Pinpoint the cell where the given text exists, returning its [X, Y] midpoint coordinate. 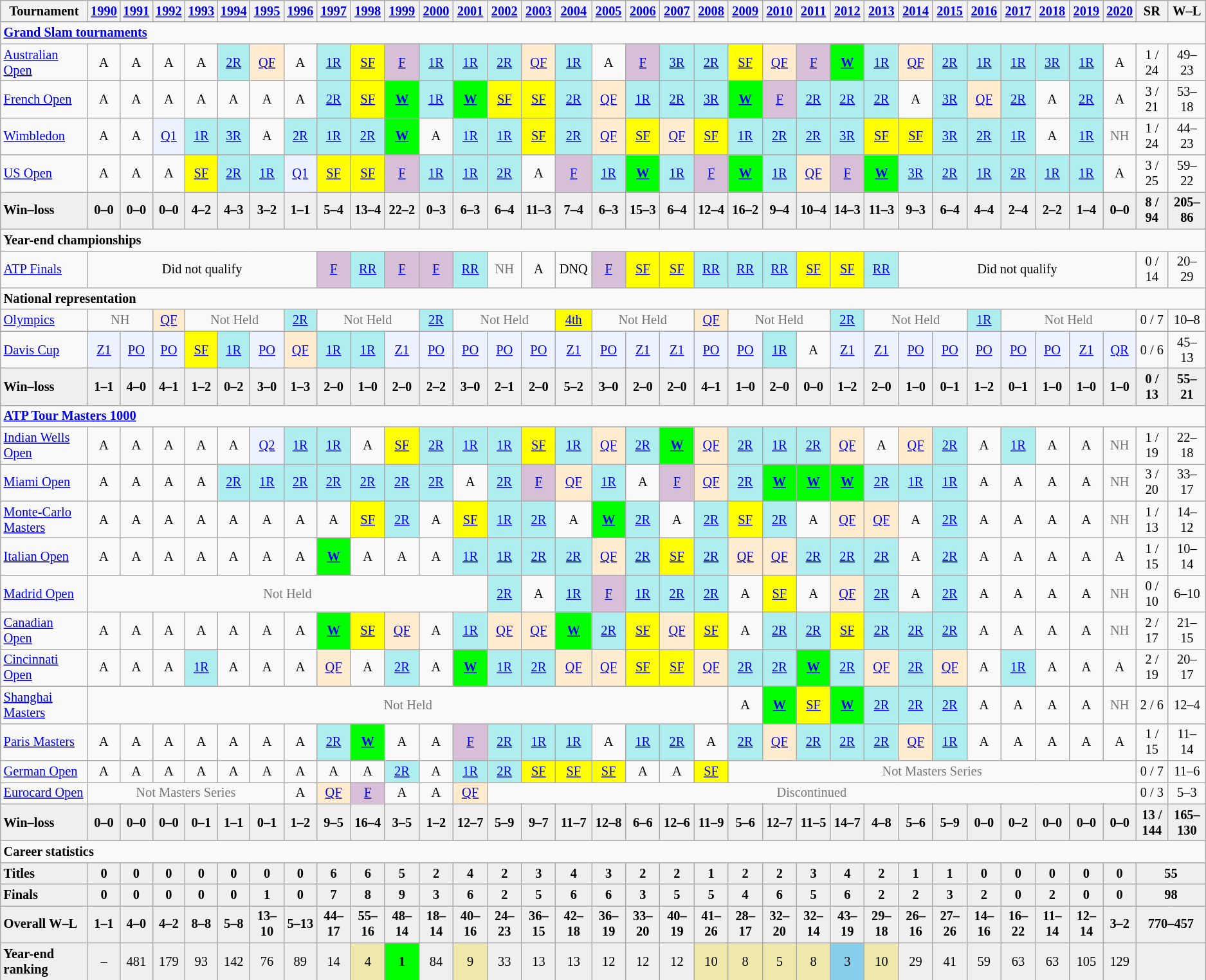
1 / 19 [1152, 446]
89 [300, 961]
48–14 [401, 924]
8 / 94 [1152, 210]
11–9 [711, 822]
45–13 [1187, 350]
Grand Slam tournaments [603, 33]
6–10 [1187, 594]
16–2 [745, 210]
1992 [169, 11]
11–7 [574, 822]
36–15 [539, 924]
53–18 [1187, 99]
2003 [539, 11]
98 [1171, 895]
29–18 [881, 924]
15–3 [643, 210]
14–16 [984, 924]
40–16 [471, 924]
Finals [44, 895]
Shanghai Masters [44, 705]
2017 [1018, 11]
2018 [1052, 11]
1993 [201, 11]
6–6 [643, 822]
2006 [643, 11]
9–7 [539, 822]
84 [436, 961]
32–20 [780, 924]
Career statistics [603, 851]
5–3 [1187, 793]
770–457 [1171, 924]
76 [266, 961]
12–8 [608, 822]
13–4 [368, 210]
59–22 [1187, 174]
36–19 [608, 924]
11–5 [813, 822]
2012 [848, 11]
93 [201, 961]
Australian Open [44, 62]
4–4 [984, 210]
Eurocard Open [44, 793]
1 / 13 [1152, 520]
1994 [233, 11]
3 / 25 [1152, 174]
2013 [881, 11]
43–19 [848, 924]
2005 [608, 11]
3–5 [401, 822]
2015 [949, 11]
33–20 [643, 924]
0–3 [436, 210]
0 / 14 [1152, 269]
4–3 [233, 210]
10–14 [1187, 556]
13 / 144 [1152, 822]
10–4 [813, 210]
2 / 17 [1152, 631]
481 [136, 961]
2–4 [1018, 210]
14 [333, 961]
44–17 [333, 924]
11–6 [1187, 771]
1–4 [1086, 210]
French Open [44, 99]
22–2 [401, 210]
2020 [1119, 11]
Discontinued [812, 793]
10–8 [1187, 320]
National representation [603, 298]
2004 [574, 11]
16–4 [368, 822]
5–13 [300, 924]
5–4 [333, 210]
9–3 [916, 210]
18–14 [436, 924]
14–3 [848, 210]
20–29 [1187, 269]
0 / 13 [1152, 386]
1998 [368, 11]
12–14 [1086, 924]
2010 [780, 11]
0 / 3 [1152, 793]
1997 [333, 11]
German Open [44, 771]
165–130 [1187, 822]
5–8 [233, 924]
14–7 [848, 822]
ATP Finals [44, 269]
SR [1152, 11]
205–86 [1187, 210]
Paris Masters [44, 742]
179 [169, 961]
27–26 [949, 924]
3 / 21 [1152, 99]
44–23 [1187, 136]
2 / 19 [1152, 667]
8–8 [201, 924]
29 [916, 961]
4th [574, 320]
1–3 [300, 386]
13–10 [266, 924]
28–17 [745, 924]
2009 [745, 11]
42–18 [574, 924]
59 [984, 961]
Tournament [44, 11]
2008 [711, 11]
2014 [916, 11]
ATP Tour Masters 1000 [603, 416]
2011 [813, 11]
Italian Open [44, 556]
2007 [677, 11]
2000 [436, 11]
2019 [1086, 11]
33–17 [1187, 482]
3 / 20 [1152, 482]
24–23 [504, 924]
1996 [300, 11]
32–14 [813, 924]
7–4 [574, 210]
DNQ [574, 269]
1990 [104, 11]
QR [1119, 350]
W–L [1187, 11]
55 [1171, 873]
Overall W–L [44, 924]
2002 [504, 11]
Cincinnati Open [44, 667]
– [104, 961]
Monte-Carlo Masters [44, 520]
2016 [984, 11]
Wimbledon [44, 136]
9–5 [333, 822]
2–1 [504, 386]
2001 [471, 11]
Davis Cup [44, 350]
Indian Wells Open [44, 446]
US Open [44, 174]
12–6 [677, 822]
9–4 [780, 210]
4–8 [881, 822]
2 / 6 [1152, 705]
Miami Open [44, 482]
1991 [136, 11]
14–12 [1187, 520]
5–2 [574, 386]
Madrid Open [44, 594]
33 [504, 961]
1999 [401, 11]
1995 [266, 11]
41 [949, 961]
41–26 [711, 924]
Year-end ranking [44, 961]
Olympics [44, 320]
21–15 [1187, 631]
55–16 [368, 924]
40–19 [677, 924]
26–16 [916, 924]
16–22 [1018, 924]
129 [1119, 961]
Canadian Open [44, 631]
7 [333, 895]
22–18 [1187, 446]
105 [1086, 961]
49–23 [1187, 62]
Year-end championships [603, 240]
Titles [44, 873]
55–21 [1187, 386]
142 [233, 961]
Q2 [266, 446]
20–17 [1187, 667]
0 / 10 [1152, 594]
0 / 6 [1152, 350]
